For the text-containing cell, return its midpoint in (x, y) coordinate format. 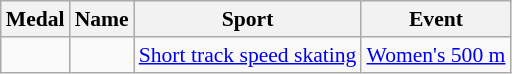
Medal (36, 19)
Sport (248, 19)
Women's 500 m (436, 55)
Event (436, 19)
Name (102, 19)
Short track speed skating (248, 55)
